Return [x, y] of the center of cell containing provided text 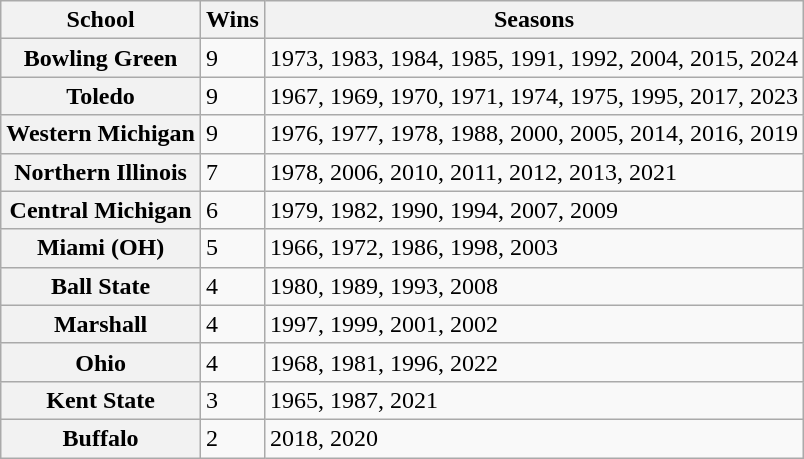
Ohio [101, 362]
1966, 1972, 1986, 1998, 2003 [534, 248]
Kent State [101, 400]
1968, 1981, 1996, 2022 [534, 362]
Wins [232, 20]
1967, 1969, 1970, 1971, 1974, 1975, 1995, 2017, 2023 [534, 96]
Miami (OH) [101, 248]
Seasons [534, 20]
1997, 1999, 2001, 2002 [534, 324]
Buffalo [101, 438]
7 [232, 172]
1980, 1989, 1993, 2008 [534, 286]
5 [232, 248]
Toledo [101, 96]
6 [232, 210]
1979, 1982, 1990, 1994, 2007, 2009 [534, 210]
Bowling Green [101, 58]
1976, 1977, 1978, 1988, 2000, 2005, 2014, 2016, 2019 [534, 134]
Ball State [101, 286]
3 [232, 400]
1965, 1987, 2021 [534, 400]
Marshall [101, 324]
2 [232, 438]
2018, 2020 [534, 438]
Western Michigan [101, 134]
1978, 2006, 2010, 2011, 2012, 2013, 2021 [534, 172]
Central Michigan [101, 210]
School [101, 20]
Northern Illinois [101, 172]
1973, 1983, 1984, 1985, 1991, 1992, 2004, 2015, 2024 [534, 58]
